Detect which cell encompasses the target text, then output its [X, Y] center coordinate. 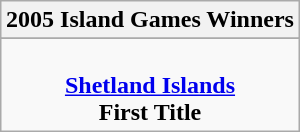
Shetland IslandsFirst Title [150, 85]
2005 Island Games Winners [150, 20]
